Detect which cell encompasses the target text, then output its [x, y] center coordinate. 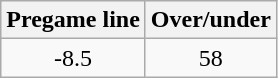
58 [210, 58]
Pregame line [74, 20]
Over/under [210, 20]
-8.5 [74, 58]
